Capture the cell that displays the provided text and extract its [x, y] central coordinate. 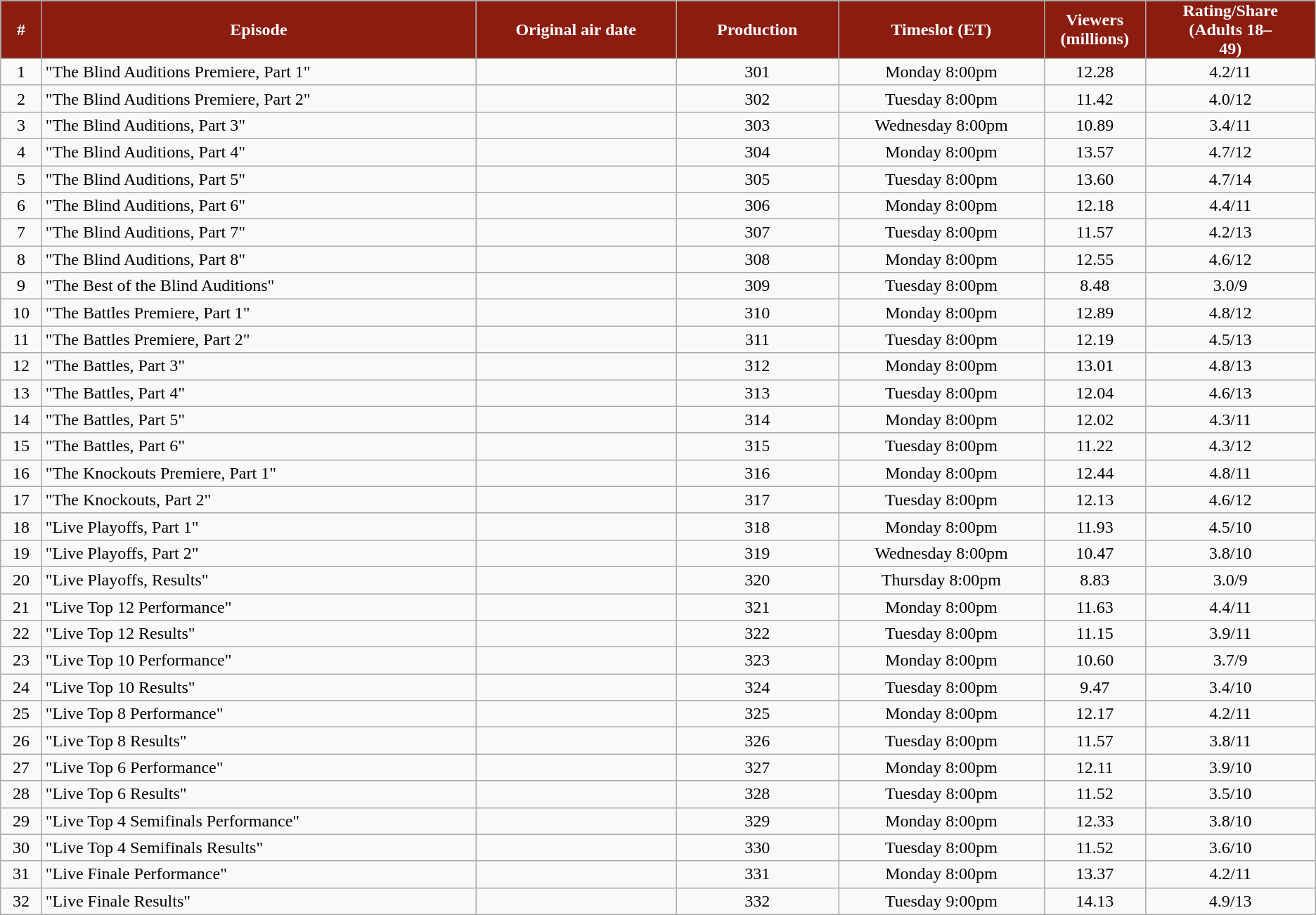
10.60 [1095, 661]
"The Blind Auditions, Part 6" [259, 206]
"Live Top 6 Results" [259, 794]
11.22 [1095, 446]
12.33 [1095, 821]
"The Blind Auditions, Part 8" [259, 259]
4.5/10 [1230, 526]
13 [21, 393]
3.7/9 [1230, 661]
20 [21, 580]
12.13 [1095, 500]
3.8/11 [1230, 741]
313 [758, 393]
4.8/11 [1230, 473]
Episode [259, 30]
4.0/12 [1230, 98]
"Live Top 8 Performance" [259, 714]
27 [21, 767]
12.18 [1095, 206]
3.9/10 [1230, 767]
"The Battles Premiere, Part 1" [259, 313]
321 [758, 606]
16 [21, 473]
4.9/13 [1230, 901]
8.48 [1095, 286]
Thursday 8:00pm [942, 580]
"Live Top 4 Semifinals Results" [259, 848]
3.4/10 [1230, 687]
"Live Top 6 Performance" [259, 767]
14.13 [1095, 901]
4.8/12 [1230, 313]
4.5/13 [1230, 339]
25 [21, 714]
28 [21, 794]
3.6/10 [1230, 848]
12.44 [1095, 473]
Rating/Share(Adults 18–49) [1230, 30]
26 [21, 741]
10 [21, 313]
4.2/13 [1230, 233]
4.7/14 [1230, 179]
31 [21, 874]
2 [21, 98]
331 [758, 874]
Production [758, 30]
318 [758, 526]
11.93 [1095, 526]
4.3/11 [1230, 420]
"Live Top 10 Performance" [259, 661]
310 [758, 313]
"The Blind Auditions Premiere, Part 1" [259, 72]
305 [758, 179]
317 [758, 500]
307 [758, 233]
303 [758, 125]
"Live Top 12 Results" [259, 634]
12.55 [1095, 259]
# [21, 30]
329 [758, 821]
"The Blind Auditions, Part 4" [259, 152]
328 [758, 794]
325 [758, 714]
5 [21, 179]
324 [758, 687]
3 [21, 125]
Tuesday 9:00pm [942, 901]
22 [21, 634]
4.7/12 [1230, 152]
10.89 [1095, 125]
23 [21, 661]
330 [758, 848]
320 [758, 580]
322 [758, 634]
323 [758, 661]
12.19 [1095, 339]
15 [21, 446]
"The Blind Auditions, Part 7" [259, 233]
"The Battles, Part 5" [259, 420]
"Live Top 4 Semifinals Performance" [259, 821]
7 [21, 233]
3.9/11 [1230, 634]
"The Knockouts, Part 2" [259, 500]
32 [21, 901]
"The Knockouts Premiere, Part 1" [259, 473]
13.01 [1095, 366]
301 [758, 72]
8.83 [1095, 580]
14 [21, 420]
12.02 [1095, 420]
11 [21, 339]
10.47 [1095, 553]
"Live Finale Performance" [259, 874]
12 [21, 366]
312 [758, 366]
29 [21, 821]
315 [758, 446]
308 [758, 259]
311 [758, 339]
"The Blind Auditions, Part 3" [259, 125]
"Live Top 8 Results" [259, 741]
"The Battles, Part 6" [259, 446]
"Live Top 10 Results" [259, 687]
13.57 [1095, 152]
17 [21, 500]
Viewers(millions) [1095, 30]
326 [758, 741]
1 [21, 72]
18 [21, 526]
11.15 [1095, 634]
306 [758, 206]
"Live Top 12 Performance" [259, 606]
Timeslot (ET) [942, 30]
302 [758, 98]
30 [21, 848]
"The Battles Premiere, Part 2" [259, 339]
327 [758, 767]
19 [21, 553]
Original air date [576, 30]
319 [758, 553]
8 [21, 259]
4.3/12 [1230, 446]
6 [21, 206]
13.60 [1095, 179]
24 [21, 687]
12.04 [1095, 393]
309 [758, 286]
"The Battles, Part 3" [259, 366]
"The Battles, Part 4" [259, 393]
332 [758, 901]
304 [758, 152]
"Live Playoffs, Results" [259, 580]
13.37 [1095, 874]
"The Best of the Blind Auditions" [259, 286]
"The Blind Auditions, Part 5" [259, 179]
4 [21, 152]
21 [21, 606]
9.47 [1095, 687]
12.11 [1095, 767]
"The Blind Auditions Premiere, Part 2" [259, 98]
3.5/10 [1230, 794]
316 [758, 473]
4.6/13 [1230, 393]
314 [758, 420]
11.42 [1095, 98]
4.8/13 [1230, 366]
"Live Finale Results" [259, 901]
"Live Playoffs, Part 2" [259, 553]
3.4/11 [1230, 125]
11.63 [1095, 606]
12.89 [1095, 313]
12.28 [1095, 72]
12.17 [1095, 714]
"Live Playoffs, Part 1" [259, 526]
9 [21, 286]
